For the text-containing cell, return its midpoint in (X, Y) coordinate format. 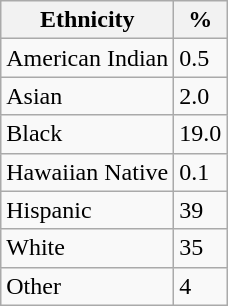
Hawaiian Native (88, 172)
% (200, 20)
Other (88, 286)
Black (88, 134)
19.0 (200, 134)
2.0 (200, 96)
Ethnicity (88, 20)
0.1 (200, 172)
Hispanic (88, 210)
4 (200, 286)
0.5 (200, 58)
35 (200, 248)
American Indian (88, 58)
39 (200, 210)
Asian (88, 96)
White (88, 248)
